Capture the cell that displays the provided text and extract its [x, y] central coordinate. 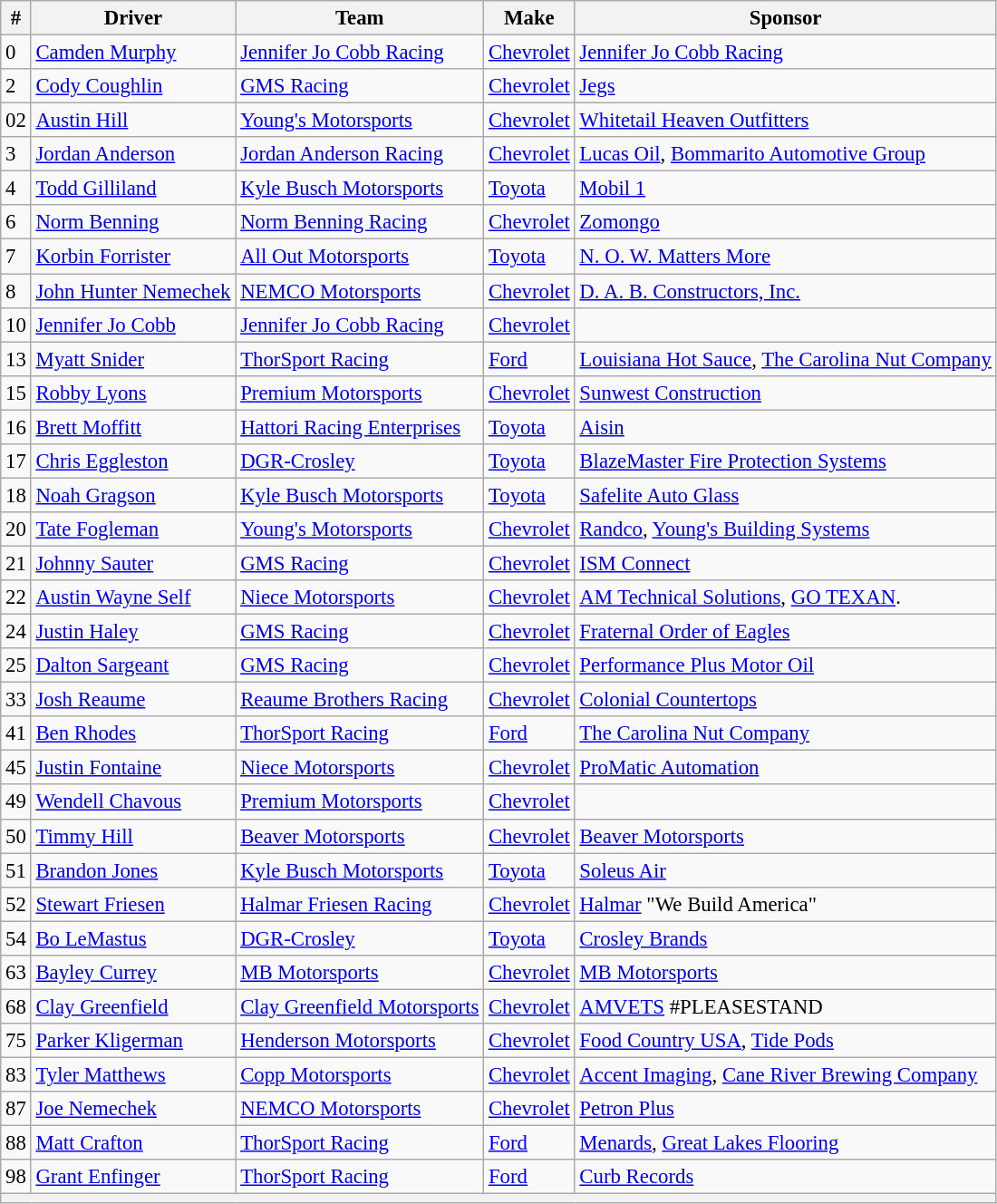
N. O. W. Matters More [785, 257]
AMVETS #PLEASESTAND [785, 1006]
45 [16, 768]
Timmy Hill [133, 836]
Justin Fontaine [133, 768]
Brandon Jones [133, 870]
6 [16, 222]
Noah Gragson [133, 495]
Justin Haley [133, 632]
All Out Motorsports [360, 257]
Zomongo [785, 222]
Jennifer Jo Cobb [133, 325]
Safelite Auto Glass [785, 495]
10 [16, 325]
ProMatic Automation [785, 768]
Jegs [785, 86]
Crosley Brands [785, 938]
Aisin [785, 427]
8 [16, 291]
41 [16, 733]
Hattori Racing Enterprises [360, 427]
18 [16, 495]
D. A. B. Constructors, Inc. [785, 291]
Curb Records [785, 1177]
# [16, 18]
Chris Eggleston [133, 461]
50 [16, 836]
Fraternal Order of Eagles [785, 632]
25 [16, 665]
AM Technical Solutions, GO TEXAN. [785, 597]
4 [16, 189]
Stewart Friesen [133, 904]
Team [360, 18]
Louisiana Hot Sauce, The Carolina Nut Company [785, 359]
Norm Benning Racing [360, 222]
Randco, Young's Building Systems [785, 529]
Lucas Oil, Bommarito Automotive Group [785, 154]
Reaume Brothers Racing [360, 700]
Wendell Chavous [133, 802]
22 [16, 597]
Joe Nemechek [133, 1109]
54 [16, 938]
Josh Reaume [133, 700]
Colonial Countertops [785, 700]
Johnny Sauter [133, 563]
Ben Rhodes [133, 733]
Performance Plus Motor Oil [785, 665]
Parker Kligerman [133, 1041]
98 [16, 1177]
Tate Fogleman [133, 529]
Henderson Motorsports [360, 1041]
Cody Coughlin [133, 86]
Bayley Currey [133, 973]
Copp Motorsports [360, 1074]
Menards, Great Lakes Flooring [785, 1143]
63 [16, 973]
Clay Greenfield [133, 1006]
Petron Plus [785, 1109]
Todd Gilliland [133, 189]
Grant Enfinger [133, 1177]
The Carolina Nut Company [785, 733]
Clay Greenfield Motorsports [360, 1006]
21 [16, 563]
02 [16, 121]
24 [16, 632]
Camden Murphy [133, 53]
7 [16, 257]
49 [16, 802]
16 [16, 427]
Sponsor [785, 18]
83 [16, 1074]
Mobil 1 [785, 189]
17 [16, 461]
Halmar Friesen Racing [360, 904]
Myatt Snider [133, 359]
Halmar "We Build America" [785, 904]
Make [529, 18]
51 [16, 870]
20 [16, 529]
Driver [133, 18]
Food Country USA, Tide Pods [785, 1041]
13 [16, 359]
Sunwest Construction [785, 393]
68 [16, 1006]
Austin Hill [133, 121]
0 [16, 53]
Norm Benning [133, 222]
BlazeMaster Fire Protection Systems [785, 461]
Brett Moffitt [133, 427]
Bo LeMastus [133, 938]
Jordan Anderson Racing [360, 154]
Korbin Forrister [133, 257]
Dalton Sargeant [133, 665]
Robby Lyons [133, 393]
Matt Crafton [133, 1143]
2 [16, 86]
Jordan Anderson [133, 154]
Austin Wayne Self [133, 597]
3 [16, 154]
Whitetail Heaven Outfitters [785, 121]
52 [16, 904]
88 [16, 1143]
15 [16, 393]
Soleus Air [785, 870]
John Hunter Nemechek [133, 291]
87 [16, 1109]
Accent Imaging, Cane River Brewing Company [785, 1074]
75 [16, 1041]
Tyler Matthews [133, 1074]
ISM Connect [785, 563]
33 [16, 700]
